Output the [X, Y] coordinate of the center of the cell containing the given text.  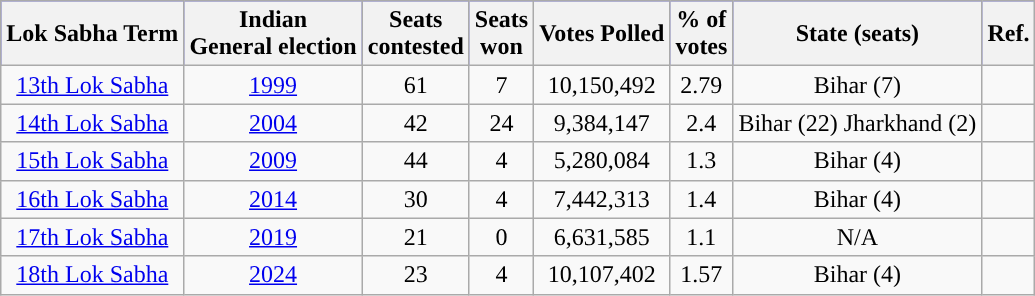
30 [416, 199]
7 [501, 85]
2.4 [702, 123]
1.57 [702, 275]
Bihar (7) [858, 85]
2024 [273, 275]
2009 [273, 161]
State (seats) [858, 34]
6,631,585 [602, 237]
N/A [858, 237]
21 [416, 237]
13th Lok Sabha [92, 85]
1999 [273, 85]
Bihar (22) Jharkhand (2) [858, 123]
10,107,402 [602, 275]
44 [416, 161]
1.3 [702, 161]
7,442,313 [602, 199]
9,384,147 [602, 123]
42 [416, 123]
2019 [273, 237]
2014 [273, 199]
10,150,492 [602, 85]
Votes Polled [602, 34]
24 [501, 123]
5,280,084 [602, 161]
IndianGeneral election [273, 34]
Lok Sabha Term [92, 34]
61 [416, 85]
15th Lok Sabha [92, 161]
2.79 [702, 85]
Seatscontested [416, 34]
16th Lok Sabha [92, 199]
18th Lok Sabha [92, 275]
0 [501, 237]
23 [416, 275]
1.4 [702, 199]
14th Lok Sabha [92, 123]
Ref. [1008, 34]
2004 [273, 123]
1.1 [702, 237]
Seatswon [501, 34]
17th Lok Sabha [92, 237]
% of votes [702, 34]
